Identify which cell holds the provided text, then report its [X, Y] central coordinate. 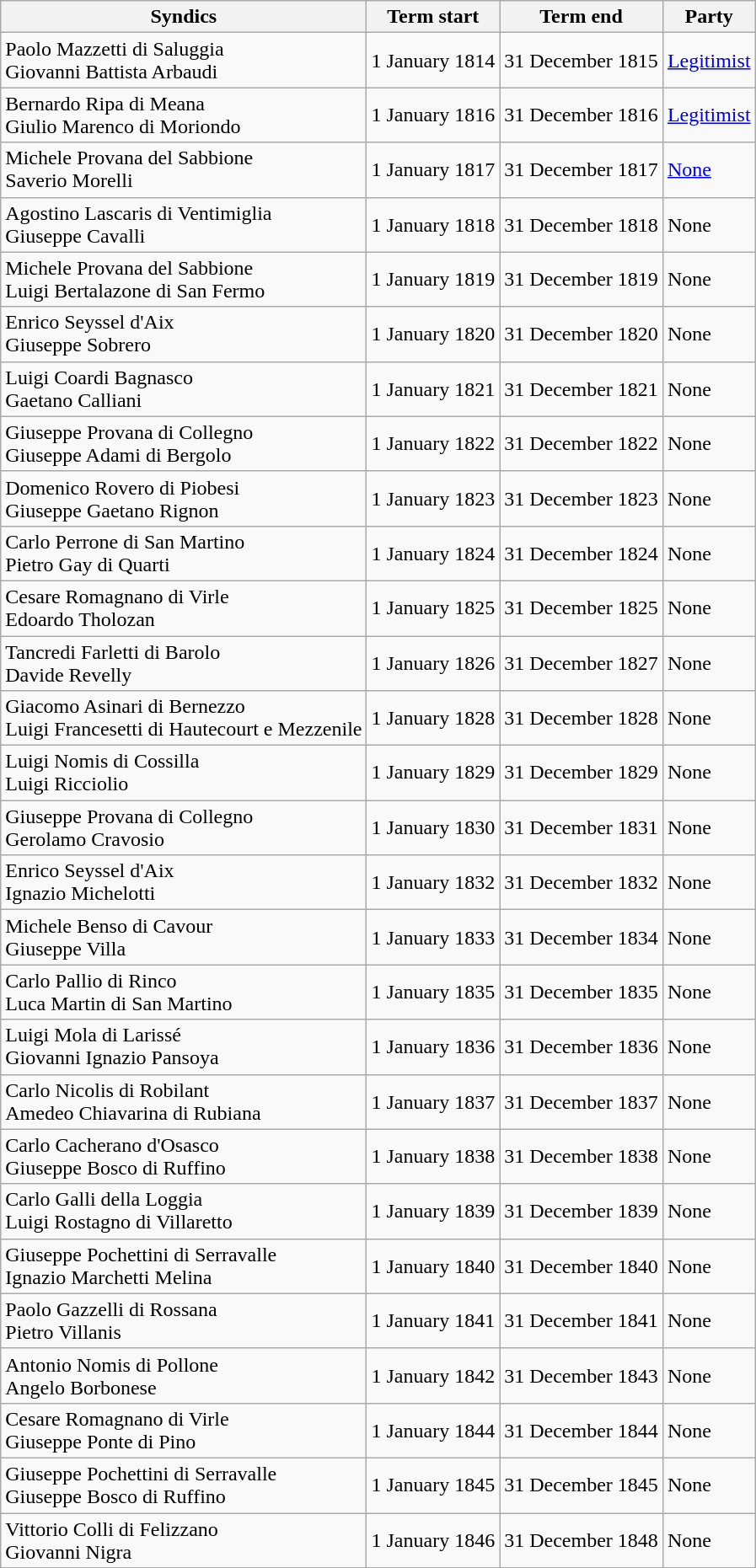
Carlo Galli della LoggiaLuigi Rostagno di Villaretto [184, 1212]
1 January 1817 [433, 170]
1 January 1839 [433, 1212]
1 January 1823 [433, 499]
Term end [582, 17]
Antonio Nomis di PolloneAngelo Borbonese [184, 1375]
Luigi Coardi BagnascoGaetano Calliani [184, 389]
1 January 1838 [433, 1156]
Enrico Seyssel d'AixGiuseppe Sobrero [184, 334]
31 December 1818 [582, 224]
Cesare Romagnano di VirleGiuseppe Ponte di Pino [184, 1431]
31 December 1840 [582, 1266]
1 January 1830 [433, 827]
Bernardo Ripa di MeanaGiulio Marenco di Moriondo [184, 115]
Paolo Gazzelli di RossanaPietro Villanis [184, 1321]
1 January 1840 [433, 1266]
Syndics [184, 17]
31 December 1843 [582, 1375]
Carlo Perrone di San MartinoPietro Gay di Quarti [184, 553]
31 December 1831 [582, 827]
1 January 1825 [433, 608]
Domenico Rovero di PiobesiGiuseppe Gaetano Rignon [184, 499]
Party [709, 17]
31 December 1836 [582, 1046]
Carlo Cacherano d'OsascoGiuseppe Bosco di Ruffino [184, 1156]
1 January 1837 [433, 1102]
31 December 1844 [582, 1431]
Luigi Nomis di CossillaLuigi Ricciolio [184, 773]
1 January 1828 [433, 718]
31 December 1817 [582, 170]
Giuseppe Pochettini di SerravalleGiuseppe Bosco di Ruffino [184, 1485]
31 December 1841 [582, 1321]
31 December 1834 [582, 937]
Tancredi Farletti di BaroloDavide Revelly [184, 662]
Agostino Lascaris di VentimigliaGiuseppe Cavalli [184, 224]
31 December 1819 [582, 280]
Enrico Seyssel d'AixIgnazio Michelotti [184, 883]
31 December 1821 [582, 389]
Giuseppe Provana di CollegnoGiuseppe Adami di Bergolo [184, 443]
31 December 1815 [582, 61]
1 January 1844 [433, 1431]
1 January 1845 [433, 1485]
1 January 1826 [433, 662]
1 January 1841 [433, 1321]
1 January 1816 [433, 115]
Carlo Nicolis di RobilantAmedeo Chiavarina di Rubiana [184, 1102]
31 December 1845 [582, 1485]
1 January 1821 [433, 389]
31 December 1827 [582, 662]
1 January 1836 [433, 1046]
31 December 1838 [582, 1156]
Paolo Mazzetti di SaluggiaGiovanni Battista Arbaudi [184, 61]
1 January 1820 [433, 334]
31 December 1848 [582, 1540]
1 January 1818 [433, 224]
31 December 1816 [582, 115]
31 December 1823 [582, 499]
1 January 1824 [433, 553]
1 January 1842 [433, 1375]
31 December 1839 [582, 1212]
31 December 1829 [582, 773]
Michele Benso di CavourGiuseppe Villa [184, 937]
Vittorio Colli di FelizzanoGiovanni Nigra [184, 1540]
1 January 1832 [433, 883]
31 December 1837 [582, 1102]
31 December 1828 [582, 718]
Michele Provana del SabbioneSaverio Morelli [184, 170]
Giuseppe Pochettini di SerravalleIgnazio Marchetti Melina [184, 1266]
Luigi Mola di LarisséGiovanni Ignazio Pansoya [184, 1046]
Cesare Romagnano di VirleEdoardo Tholozan [184, 608]
31 December 1822 [582, 443]
Giacomo Asinari di BernezzoLuigi Francesetti di Hautecourt e Mezzenile [184, 718]
Term start [433, 17]
Giuseppe Provana di CollegnoGerolamo Cravosio [184, 827]
31 December 1824 [582, 553]
Carlo Pallio di RincoLuca Martin di San Martino [184, 993]
31 December 1835 [582, 993]
1 January 1835 [433, 993]
1 January 1833 [433, 937]
1 January 1822 [433, 443]
1 January 1829 [433, 773]
31 December 1820 [582, 334]
1 January 1814 [433, 61]
1 January 1846 [433, 1540]
Michele Provana del SabbioneLuigi Bertalazone di San Fermo [184, 280]
31 December 1825 [582, 608]
31 December 1832 [582, 883]
1 January 1819 [433, 280]
